Extract the (X, Y) coordinate from the center of the cell holding the provided text.  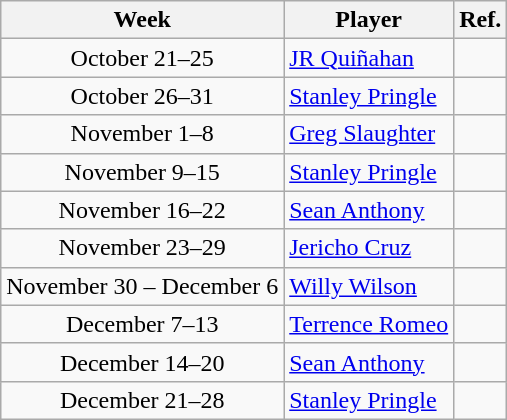
December 14–20 (142, 362)
November 30 – December 6 (142, 286)
Willy Wilson (369, 286)
October 26–31 (142, 96)
Greg Slaughter (369, 134)
Jericho Cruz (369, 248)
October 21–25 (142, 58)
November 23–29 (142, 248)
December 7–13 (142, 324)
November 9–15 (142, 172)
November 16–22 (142, 210)
Player (369, 20)
Terrence Romeo (369, 324)
December 21–28 (142, 400)
JR Quiñahan (369, 58)
Week (142, 20)
Ref. (480, 20)
November 1–8 (142, 134)
